Detect which cell encompasses the target text, then output its (X, Y) center coordinate. 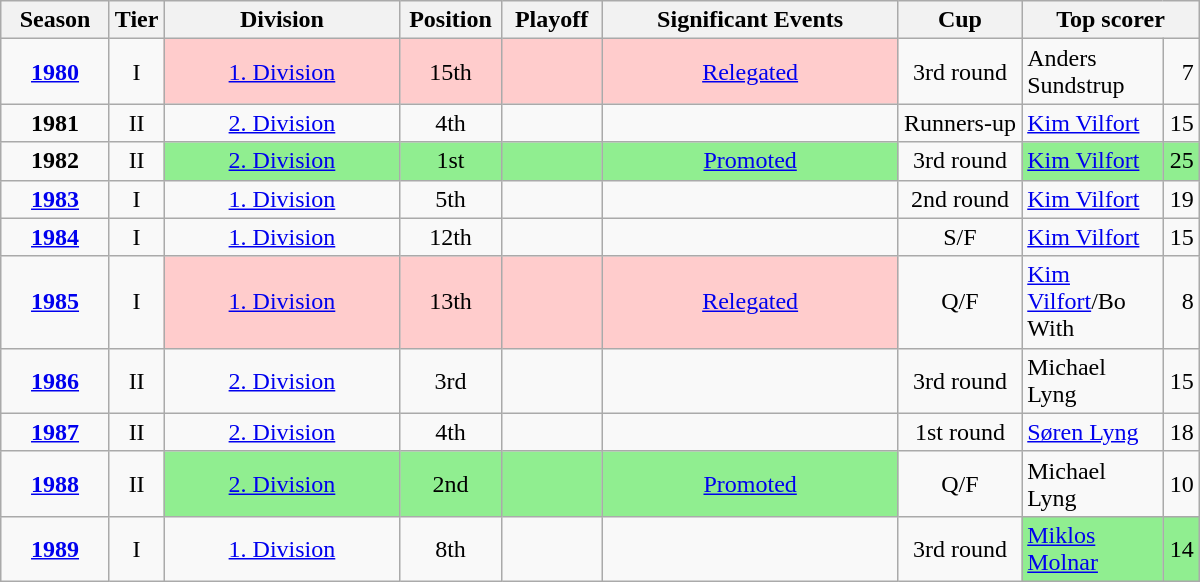
10 (1181, 484)
S/F (960, 237)
19 (1181, 199)
3rd (450, 380)
8th (450, 548)
1981 (56, 123)
Position (450, 20)
7 (1181, 72)
2nd (450, 484)
1st (450, 161)
1984 (56, 237)
14 (1181, 548)
1983 (56, 199)
1980 (56, 72)
Cup (960, 20)
2nd round (960, 199)
Anders Sundstrup (1092, 72)
Miklos Molnar (1092, 548)
Søren Lyng (1092, 432)
1985 (56, 302)
Season (56, 20)
Playoff (552, 20)
Kim Vilfort/Bo With (1092, 302)
1988 (56, 484)
Division (282, 20)
Tier (136, 20)
25 (1181, 161)
15th (450, 72)
Top scorer (1111, 20)
1989 (56, 548)
18 (1181, 432)
12th (450, 237)
1986 (56, 380)
1987 (56, 432)
1st round (960, 432)
13th (450, 302)
8 (1181, 302)
1982 (56, 161)
Runners-up (960, 123)
Significant Events (750, 20)
5th (450, 199)
